Provide the [X, Y] coordinate of the cell's center where the given text is located.  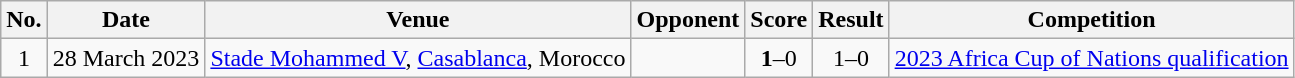
Competition [1092, 20]
Result [851, 20]
Date [126, 20]
Score [779, 20]
2023 Africa Cup of Nations qualification [1092, 58]
28 March 2023 [126, 58]
Stade Mohammed V, Casablanca, Morocco [418, 58]
Venue [418, 20]
1 [24, 58]
No. [24, 20]
Opponent [688, 20]
